Output the [x, y] coordinate of the center of the cell containing the given text.  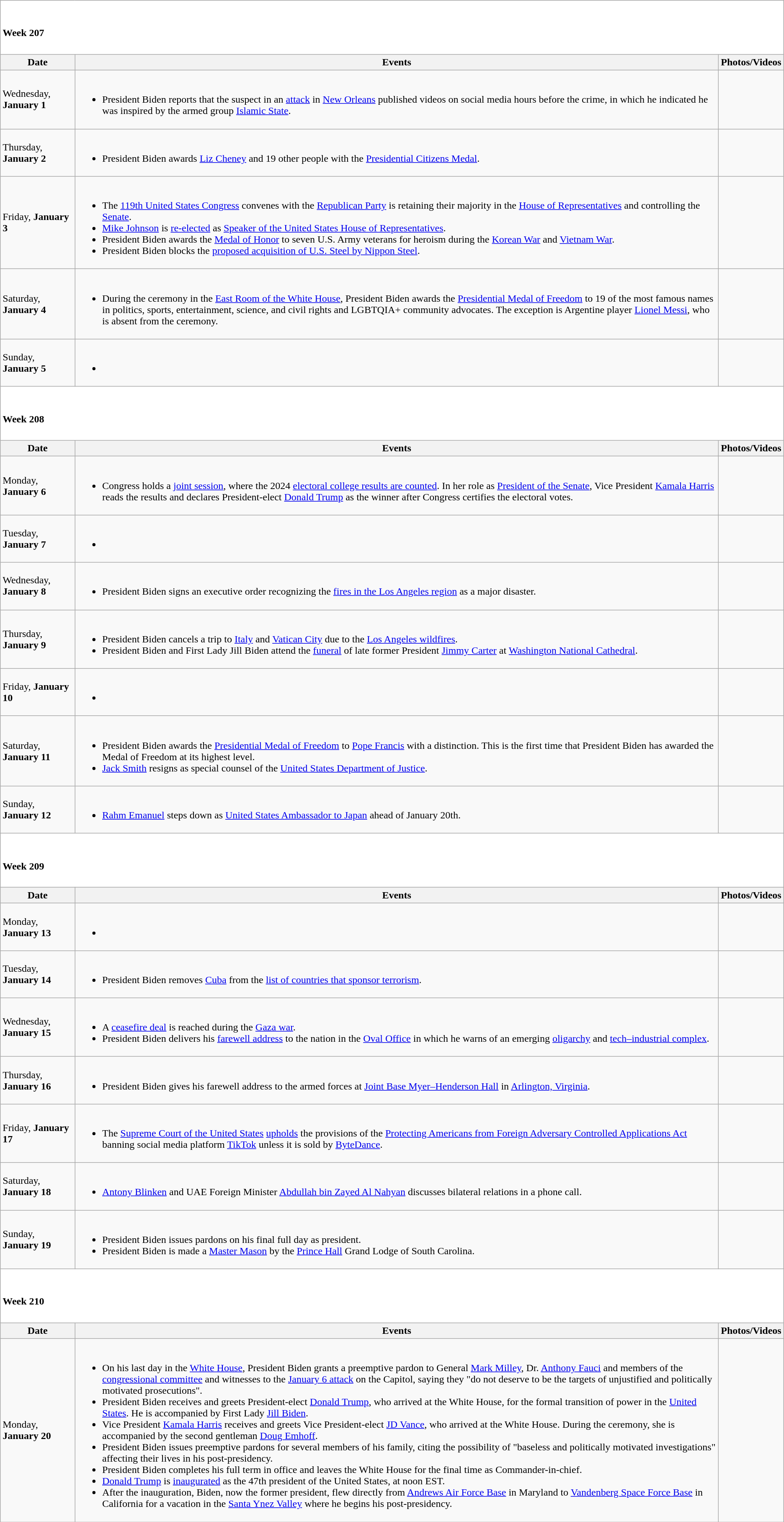
Wednesday, January 15 [38, 1027]
Thursday, January 2 [38, 153]
Rahm Emanuel steps down as United States Ambassador to Japan ahead of January 20th. [396, 810]
Week 210 [392, 1296]
President Biden gives his farewell address to the armed forces at Joint Base Myer–Henderson Hall in Arlington, Virginia. [396, 1080]
Friday, January 3 [38, 223]
Wednesday, January 8 [38, 586]
Friday, January 10 [38, 692]
Wednesday, January 1 [38, 100]
Week 209 [392, 860]
Saturday, January 18 [38, 1187]
Friday, January 17 [38, 1134]
Monday, January 6 [38, 486]
President Biden removes Cuba from the list of countries that sponsor terrorism. [396, 974]
Sunday, January 19 [38, 1240]
Antony Blinken and UAE Foreign Minister Abdullah bin Zayed Al Nahyan discusses bilateral relations in a phone call. [396, 1187]
President Biden signs an executive order recognizing the fires in the Los Angeles region as a major disaster. [396, 586]
Tuesday, January 14 [38, 974]
Tuesday, January 7 [38, 539]
Week 208 [392, 413]
Week 207 [392, 28]
Monday, January 20 [38, 1431]
Saturday, January 4 [38, 304]
Sunday, January 12 [38, 810]
Monday, January 13 [38, 927]
President Biden awards Liz Cheney and 19 other people with the Presidential Citizens Medal. [396, 153]
Saturday, January 11 [38, 751]
Thursday, January 16 [38, 1080]
Sunday, January 5 [38, 363]
Thursday, January 9 [38, 639]
